Identify which cell holds the provided text, then report its [x, y] central coordinate. 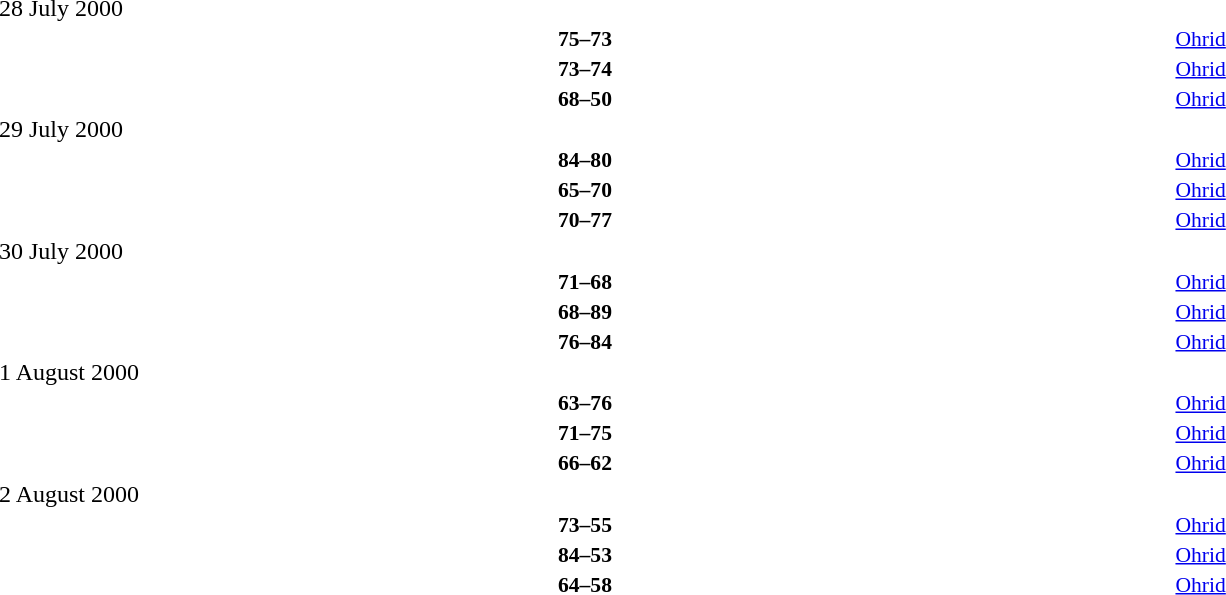
71–68 [584, 282]
84–80 [584, 160]
66–62 [584, 463]
73–74 [584, 68]
65–70 [584, 190]
71–75 [584, 433]
76–84 [584, 342]
70–77 [584, 220]
84–53 [584, 554]
63–76 [584, 403]
68–50 [584, 98]
73–55 [584, 524]
68–89 [584, 312]
75–73 [584, 38]
